Search for the cell housing the specified text and yield its (x, y) center coordinate. 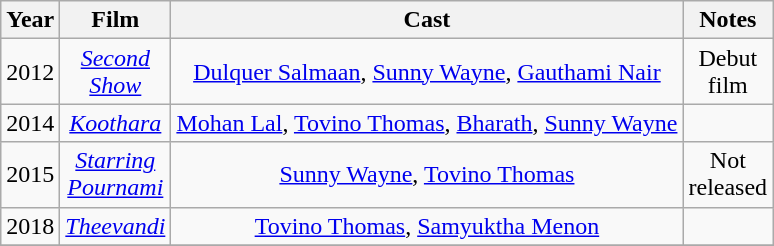
Debut film (728, 72)
2018 (30, 226)
Koothara (116, 123)
Tovino Thomas, Samyuktha Menon (427, 226)
Not released (728, 174)
Film (116, 20)
Notes (728, 20)
Sunny Wayne, Tovino Thomas (427, 174)
2014 (30, 123)
Dulquer Salmaan, Sunny Wayne, Gauthami Nair (427, 72)
Mohan Lal, Tovino Thomas, Bharath, Sunny Wayne (427, 123)
Theevandi (116, 226)
2012 (30, 72)
Cast (427, 20)
Year (30, 20)
Second Show (116, 72)
2015 (30, 174)
Starring Pournami (116, 174)
